Capture the cell that displays the provided text and extract its (x, y) central coordinate. 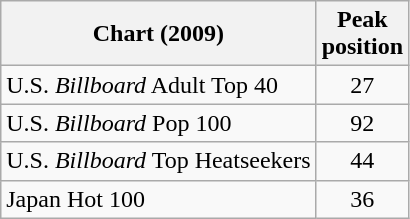
92 (362, 123)
36 (362, 199)
44 (362, 161)
U.S. Billboard Adult Top 40 (158, 85)
U.S. Billboard Top Heatseekers (158, 161)
Chart (2009) (158, 34)
U.S. Billboard Pop 100 (158, 123)
Japan Hot 100 (158, 199)
Peakposition (362, 34)
27 (362, 85)
